Detect which cell encompasses the target text, then output its [x, y] center coordinate. 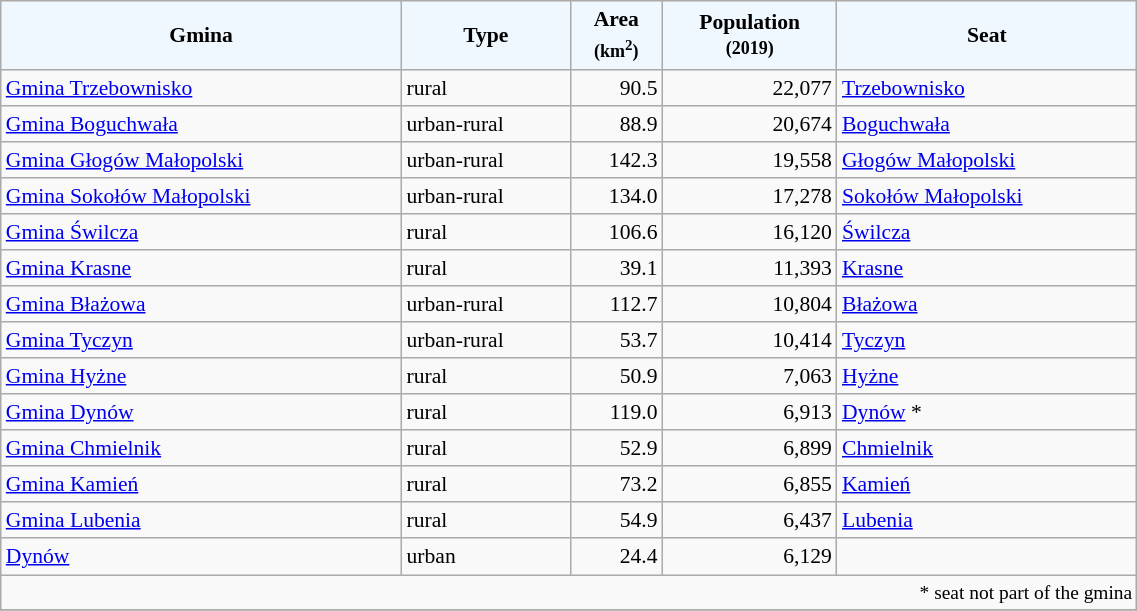
11,393 [750, 269]
6,437 [750, 521]
Gmina Hyżne [202, 377]
20,674 [750, 125]
53.7 [616, 341]
142.3 [616, 161]
Tyczyn [987, 341]
Krasne [987, 269]
Chmielnik [987, 449]
19,558 [750, 161]
Kamień [987, 485]
Gmina Boguchwała [202, 125]
112.7 [616, 305]
6,855 [750, 485]
88.9 [616, 125]
Boguchwała [987, 125]
16,120 [750, 233]
90.5 [616, 89]
22,077 [750, 89]
6,899 [750, 449]
54.9 [616, 521]
106.6 [616, 233]
119.0 [616, 413]
10,804 [750, 305]
6,129 [750, 557]
Gmina Krasne [202, 269]
Type [486, 36]
Gmina Sokołów Małopolski [202, 197]
6,913 [750, 413]
73.2 [616, 485]
Lubenia [987, 521]
Seat [987, 36]
Dynów [202, 557]
Sokołów Małopolski [987, 197]
Dynów * [987, 413]
Gmina Chmielnik [202, 449]
Area(km2) [616, 36]
Trzebownisko [987, 89]
Gmina Kamień [202, 485]
* seat not part of the gmina [569, 592]
Głogów Małopolski [987, 161]
52.9 [616, 449]
134.0 [616, 197]
Świlcza [987, 233]
Błażowa [987, 305]
Population(2019) [750, 36]
Gmina Głogów Małopolski [202, 161]
7,063 [750, 377]
10,414 [750, 341]
39.1 [616, 269]
Gmina Błażowa [202, 305]
Gmina Lubenia [202, 521]
Gmina Dynów [202, 413]
Hyżne [987, 377]
Gmina [202, 36]
Gmina Trzebownisko [202, 89]
Gmina Świlcza [202, 233]
24.4 [616, 557]
Gmina Tyczyn [202, 341]
50.9 [616, 377]
urban [486, 557]
17,278 [750, 197]
